Determine the [X, Y] coordinate at the center of the cell enclosing the given text.  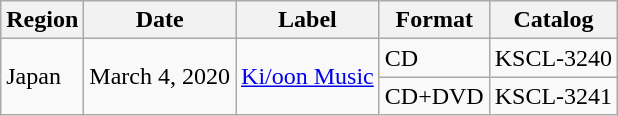
CD [434, 58]
Ki/oon Music [308, 77]
Catalog [553, 20]
Date [160, 20]
Region [42, 20]
Format [434, 20]
KSCL-3240 [553, 58]
CD+DVD [434, 96]
March 4, 2020 [160, 77]
KSCL-3241 [553, 96]
Japan [42, 77]
Label [308, 20]
